Output the [x, y] coordinate of the center of the cell containing the given text.  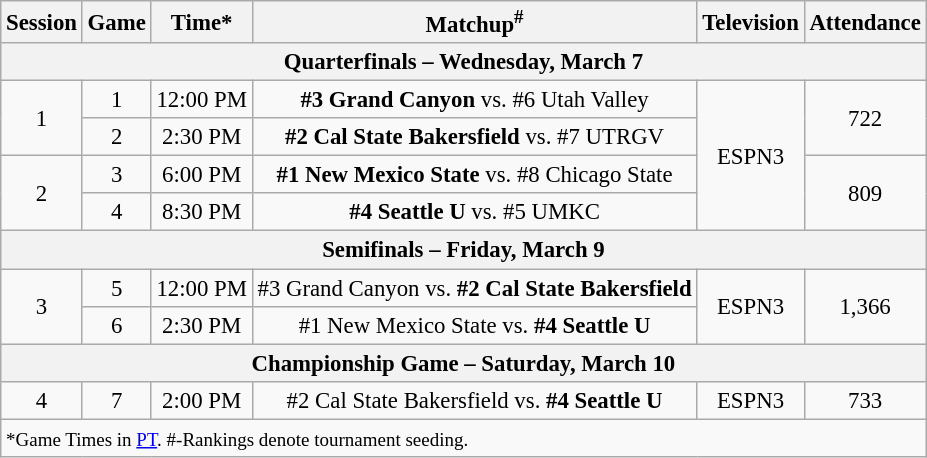
7 [116, 400]
Session [42, 22]
733 [865, 400]
1,366 [865, 306]
#1 New Mexico State vs. #4 Seattle U [474, 325]
Time* [202, 22]
#2 Cal State Bakersfield vs. #7 UTRGV [474, 137]
Matchup# [474, 22]
#3 Grand Canyon vs. #6 Utah Valley [474, 100]
Game [116, 22]
5 [116, 288]
#2 Cal State Bakersfield vs. #4 Seattle U [474, 400]
*Game Times in PT. #-Rankings denote tournament seeding. [464, 438]
#3 Grand Canyon vs. #2 Cal State Bakersfield [474, 288]
Television [750, 22]
2:00 PM [202, 400]
Quarterfinals – Wednesday, March 7 [464, 62]
Semifinals – Friday, March 9 [464, 250]
#4 Seattle U vs. #5 UMKC [474, 213]
809 [865, 194]
Attendance [865, 22]
8:30 PM [202, 213]
#1 New Mexico State vs. #8 Chicago State [474, 175]
Championship Game – Saturday, March 10 [464, 363]
6 [116, 325]
722 [865, 118]
6:00 PM [202, 175]
